Determine the (X, Y) coordinate at the center of the cell enclosing the given text.  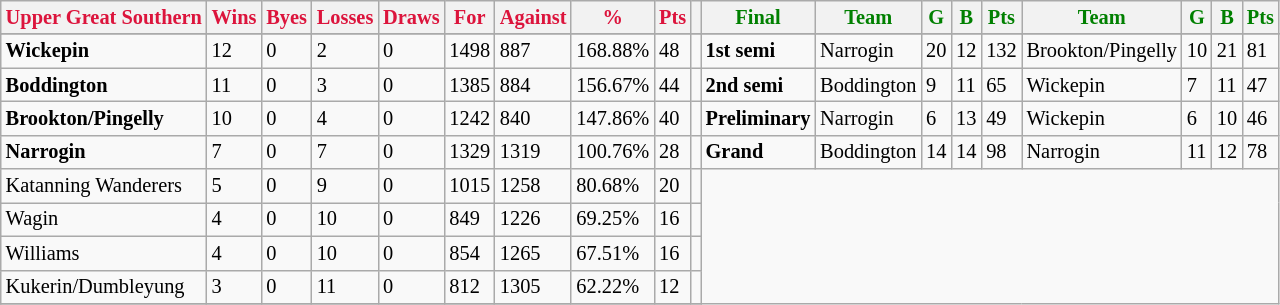
Preliminary (758, 118)
49 (1001, 118)
80.68% (612, 186)
100.76% (612, 152)
Kukerin/Dumbleyung (104, 287)
1329 (469, 152)
854 (469, 253)
98 (1001, 152)
% (612, 17)
For (469, 17)
1226 (534, 219)
1st semi (758, 51)
28 (672, 152)
1015 (469, 186)
48 (672, 51)
849 (469, 219)
Final (758, 17)
Williams (104, 253)
156.67% (612, 85)
62.22% (612, 287)
884 (534, 85)
Katanning Wanderers (104, 186)
1258 (534, 186)
840 (534, 118)
168.88% (612, 51)
Against (534, 17)
69.25% (612, 219)
1498 (469, 51)
Byes (286, 17)
812 (469, 287)
81 (1260, 51)
21 (1227, 51)
Grand (758, 152)
147.86% (612, 118)
5 (234, 186)
132 (1001, 51)
Wins (234, 17)
1319 (534, 152)
65 (1001, 85)
2nd semi (758, 85)
1242 (469, 118)
13 (966, 118)
40 (672, 118)
Upper Great Southern (104, 17)
46 (1260, 118)
47 (1260, 85)
Draws (411, 17)
Losses (345, 17)
887 (534, 51)
1385 (469, 85)
2 (345, 51)
67.51% (612, 253)
44 (672, 85)
1265 (534, 253)
78 (1260, 152)
Wagin (104, 219)
1305 (534, 287)
